Scan for the cell matching the given text and deliver its [x, y] coordinate at center. 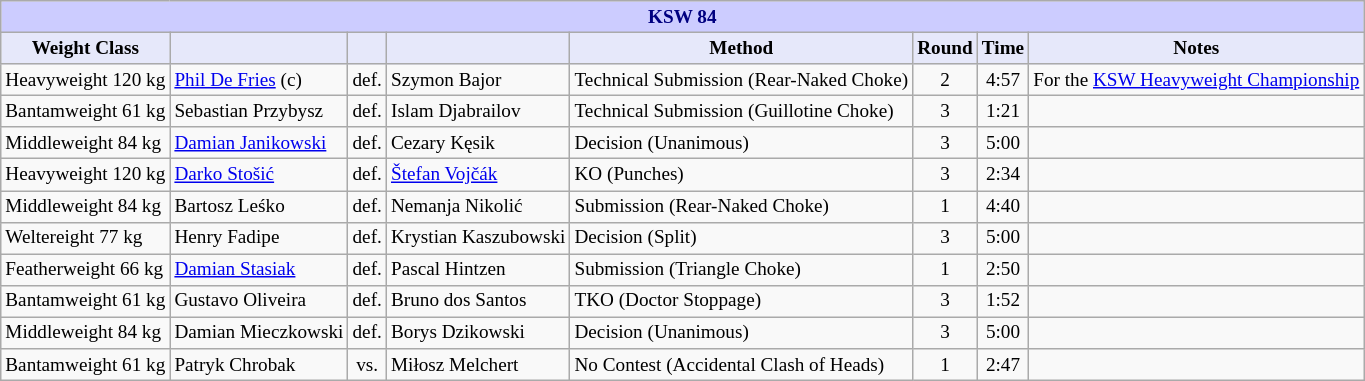
KSW 84 [682, 17]
Damian Janikowski [259, 143]
Bartosz Leśko [259, 206]
Pascal Hintzen [478, 270]
Decision (Split) [742, 238]
Štefan Vojčák [478, 175]
Bruno dos Santos [478, 301]
Round [946, 48]
Gustavo Oliveira [259, 301]
Time [1002, 48]
4:40 [1002, 206]
2:47 [1002, 365]
For the KSW Heavyweight Championship [1196, 80]
Weight Class [86, 48]
Darko Stošić [259, 175]
Technical Submission (Rear-Naked Choke) [742, 80]
Technical Submission (Guillotine Choke) [742, 111]
KO (Punches) [742, 175]
Islam Djabrailov [478, 111]
TKO (Doctor Stoppage) [742, 301]
Phil De Fries (c) [259, 80]
Szymon Bajor [478, 80]
Miłosz Melchert [478, 365]
Sebastian Przybysz [259, 111]
1:21 [1002, 111]
Henry Fadipe [259, 238]
Damian Stasiak [259, 270]
No Contest (Accidental Clash of Heads) [742, 365]
Notes [1196, 48]
Nemanja Nikolić [478, 206]
Submission (Rear-Naked Choke) [742, 206]
2 [946, 80]
Damian Mieczkowski [259, 333]
Method [742, 48]
vs. [367, 365]
Submission (Triangle Choke) [742, 270]
2:50 [1002, 270]
Featherweight 66 kg [86, 270]
4:57 [1002, 80]
Weltereight 77 kg [86, 238]
1:52 [1002, 301]
Borys Dzikowski [478, 333]
Cezary Kęsik [478, 143]
Krystian Kaszubowski [478, 238]
2:34 [1002, 175]
Patryk Chrobak [259, 365]
